Find where the given text appears and provide that cell's center as (x, y) coordinate. 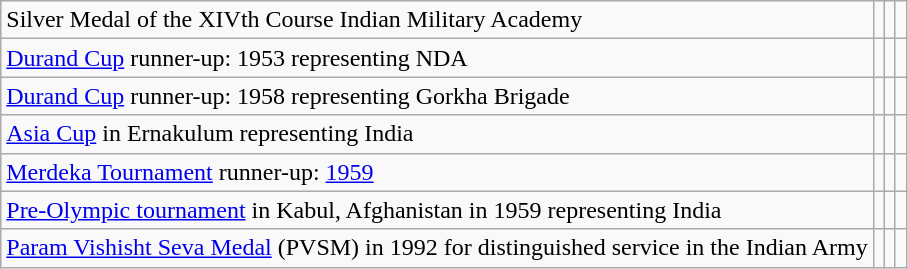
Param Vishisht Seva Medal (PVSM) in 1992 for distinguished service in the Indian Army (437, 248)
Pre-Olympic tournament in Kabul, Afghanistan in 1959 representing India (437, 210)
Merdeka Tournament runner-up: 1959 (437, 172)
Silver Medal of the XIVth Course Indian Military Academy (437, 20)
Durand Cup runner-up: 1958 representing Gorkha Brigade (437, 96)
Asia Cup in Ernakulum representing India (437, 134)
Durand Cup runner-up: 1953 representing NDA (437, 58)
